Provide the (x, y) coordinate of the cell's center where the given text is located.  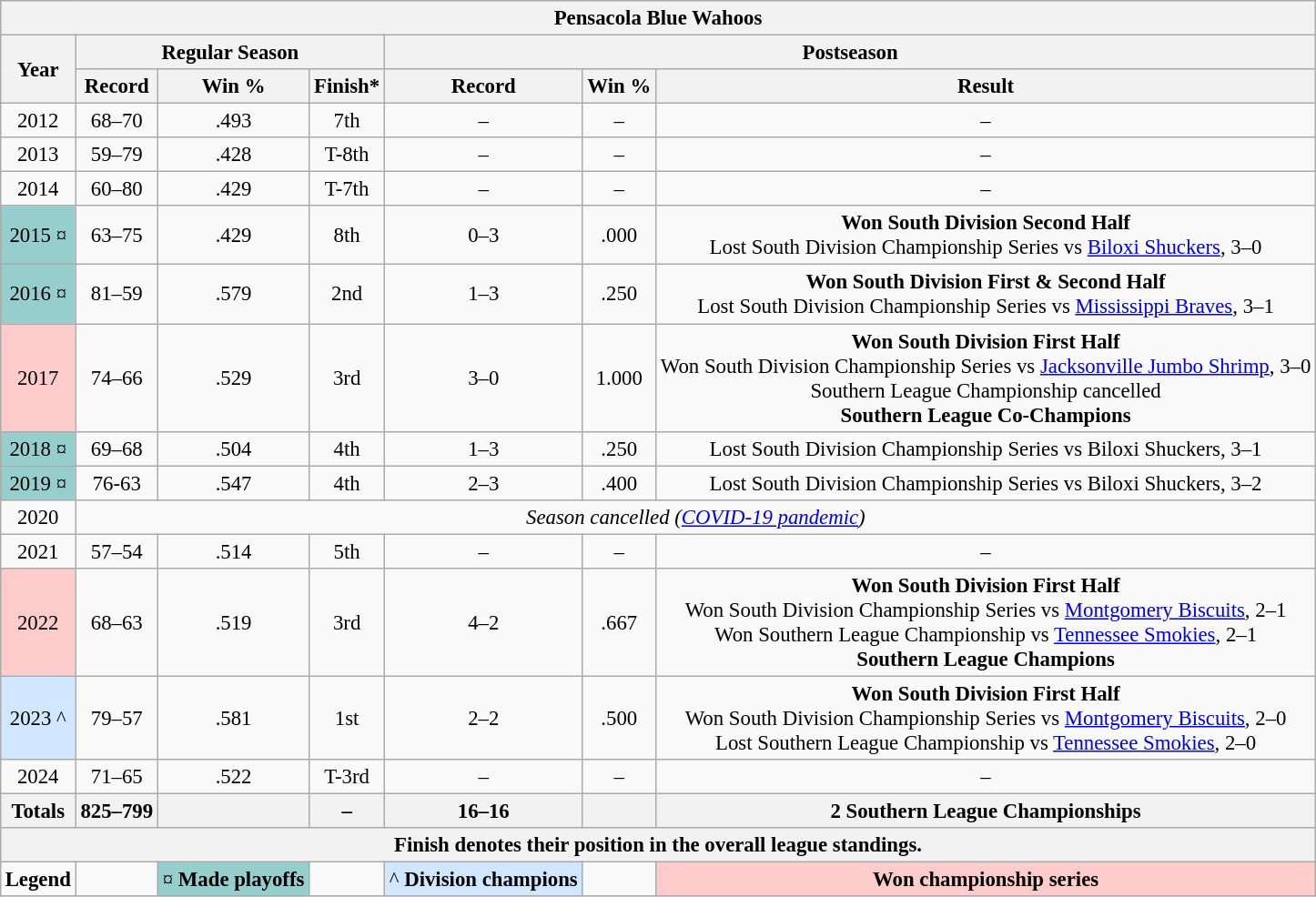
2–3 (483, 483)
Season cancelled (COVID-19 pandemic) (695, 517)
Result (985, 86)
.547 (233, 483)
5th (348, 551)
Year (38, 69)
81–59 (116, 295)
Lost South Division Championship Series vs Biloxi Shuckers, 3–2 (985, 483)
57–54 (116, 551)
2019 ¤ (38, 483)
2nd (348, 295)
¤ Made playoffs (233, 880)
69–68 (116, 448)
T-8th (348, 155)
Postseason (850, 53)
825–799 (116, 811)
2012 (38, 121)
Finish denotes their position in the overall league standings. (657, 845)
2014 (38, 189)
Won championship series (985, 880)
2020 (38, 517)
.579 (233, 295)
2018 ¤ (38, 448)
Lost South Division Championship Series vs Biloxi Shuckers, 3–1 (985, 448)
59–79 (116, 155)
.514 (233, 551)
2–2 (483, 718)
.522 (233, 777)
2016 ¤ (38, 295)
2017 (38, 378)
.581 (233, 718)
2013 (38, 155)
76-63 (116, 483)
1.000 (619, 378)
2024 (38, 777)
Won South Division Second HalfLost South Division Championship Series vs Biloxi Shuckers, 3–0 (985, 235)
79–57 (116, 718)
0–3 (483, 235)
Won South Division First & Second HalfLost South Division Championship Series vs Mississippi Braves, 3–1 (985, 295)
Legend (38, 880)
2015 ¤ (38, 235)
68–70 (116, 121)
2022 (38, 622)
T-7th (348, 189)
.500 (619, 718)
^ Division champions (483, 880)
74–66 (116, 378)
.000 (619, 235)
.667 (619, 622)
63–75 (116, 235)
.400 (619, 483)
T-3rd (348, 777)
60–80 (116, 189)
Regular Season (229, 53)
3–0 (483, 378)
68–63 (116, 622)
Totals (38, 811)
Finish* (348, 86)
16–16 (483, 811)
.493 (233, 121)
Pensacola Blue Wahoos (657, 18)
.529 (233, 378)
71–65 (116, 777)
4–2 (483, 622)
2021 (38, 551)
2023 ^ (38, 718)
.519 (233, 622)
7th (348, 121)
.428 (233, 155)
2 Southern League Championships (985, 811)
1st (348, 718)
.504 (233, 448)
8th (348, 235)
